Search for the cell housing the specified text and yield its (x, y) center coordinate. 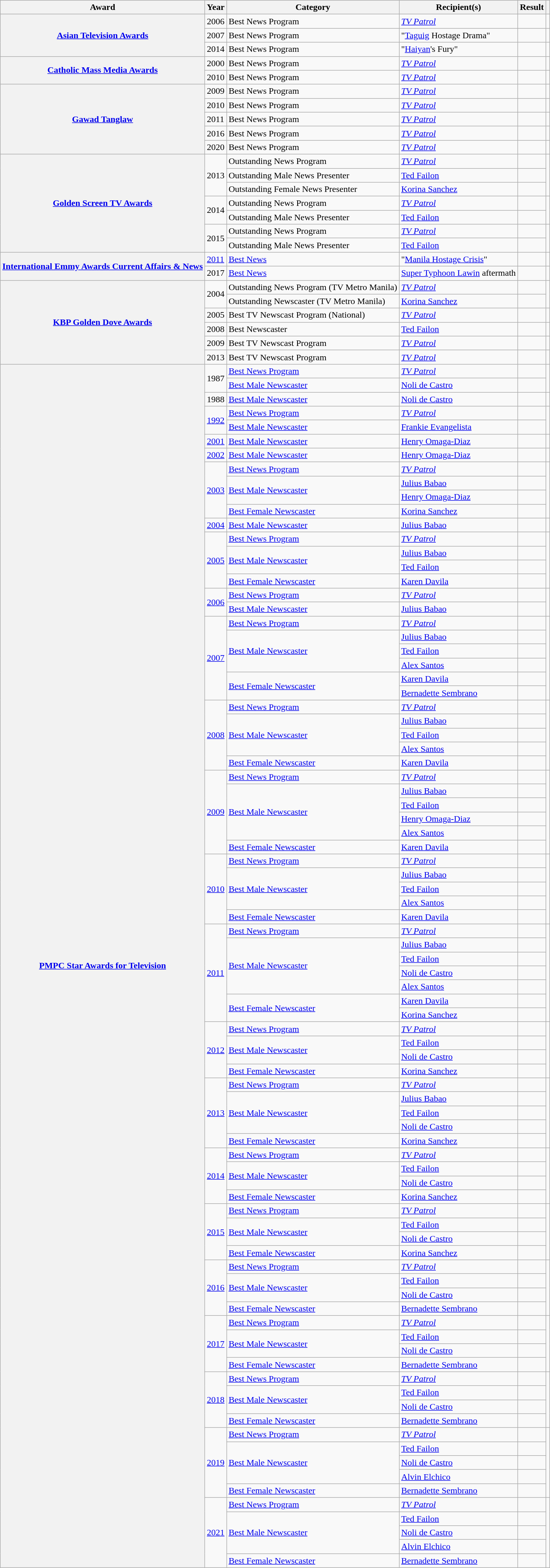
2019 (216, 1462)
Best TV Newscast Program (National) (313, 315)
2020 (216, 147)
Award (103, 7)
International Emmy Awards Current Affairs & News (103, 266)
Category (313, 7)
"Haiyan's Fury" (459, 49)
1988 (216, 399)
Outstanding Newscaster (TV Metro Manila) (313, 301)
Golden Screen TV Awards (103, 203)
2021 (216, 1532)
Year (216, 7)
"Manila Hostage Crisis" (459, 259)
PMPC Star Awards for Television (103, 965)
2012 (216, 1050)
2002 (216, 455)
Recipient(s) (459, 7)
Catholic Mass Media Awards (103, 70)
1987 (216, 378)
Super Typhoon Lawin aftermath (459, 273)
Outstanding Female News Presenter (313, 189)
KBP Golden Dove Awards (103, 322)
"Taguig Hostage Drama" (459, 35)
2001 (216, 441)
2000 (216, 63)
2018 (216, 1400)
Asian Television Awards (103, 35)
Outstanding News Program (TV Metro Manila) (313, 287)
1992 (216, 420)
Gawad Tanglaw (103, 119)
2003 (216, 490)
Result (532, 7)
Frankie Evangelista (459, 427)
Best Newscaster (313, 329)
